Search for the cell housing the specified text and yield its [x, y] center coordinate. 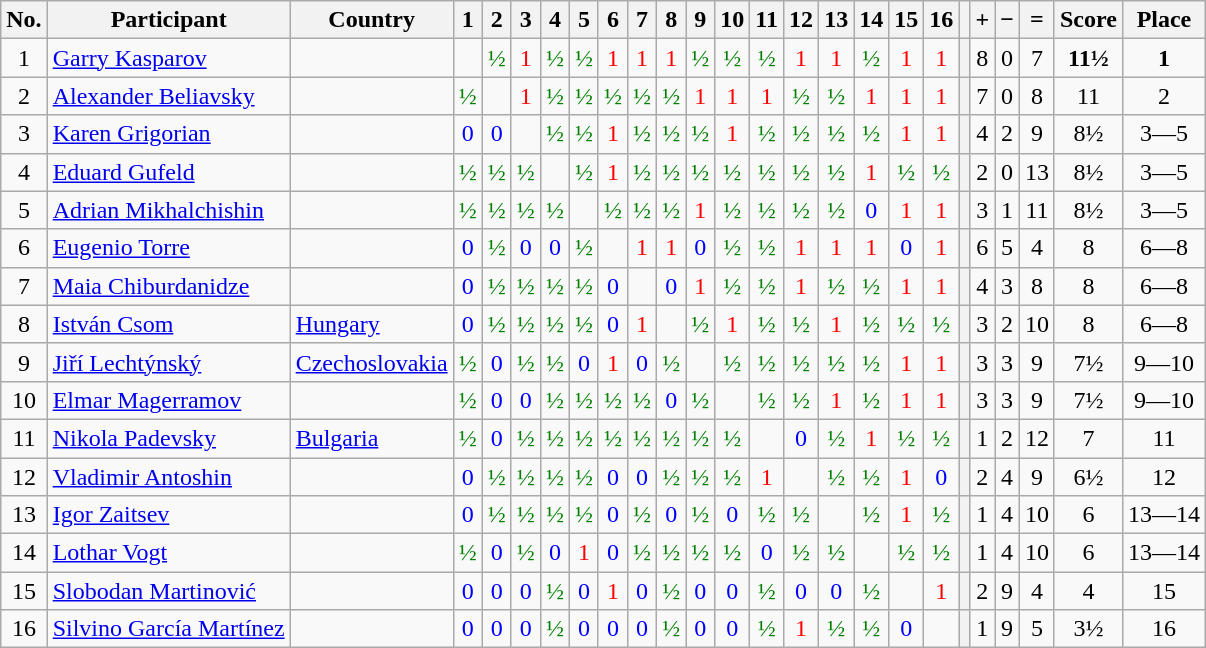
Place [1164, 20]
− [1008, 20]
Eugenio Torre [168, 248]
Adrian Mikhalchishin [168, 210]
Bulgaria [372, 438]
Country [372, 20]
Eduard Gufeld [168, 172]
Lothar Vogt [168, 553]
= [1036, 20]
Score [1088, 20]
No. [24, 20]
Silvino García Martínez [168, 629]
Karen Grigorian [168, 134]
Czechoslovakia [372, 362]
Nikola Padevsky [168, 438]
Garry Kasparov [168, 58]
6½ [1088, 477]
Maia Chiburdanidze [168, 286]
Slobodan Martinović [168, 591]
+ [982, 20]
Igor Zaitsev [168, 515]
Alexander Beliavsky [168, 96]
11½ [1088, 58]
3½ [1088, 629]
Jiří Lechtýnský [168, 362]
Vladimir Antoshin [168, 477]
Elmar Magerramov [168, 400]
Hungary [372, 324]
István Csom [168, 324]
Participant [168, 20]
